Detect which cell encompasses the target text, then output its [X, Y] center coordinate. 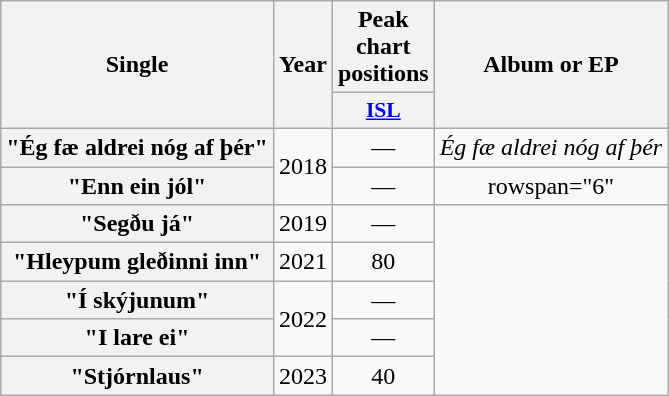
Ég fæ aldrei nóg af þér [551, 147]
"Stjórnlaus" [138, 376]
"I lare ei" [138, 338]
"Ég fæ aldrei nóg af þér" [138, 147]
2019 [302, 224]
80 [383, 262]
"Segðu já" [138, 224]
rowspan="6" [551, 185]
"Enn ein jól" [138, 185]
"Hleypum gleðinni inn" [138, 262]
Year [302, 65]
"Í skýjunum" [138, 300]
2021 [302, 262]
Single [138, 65]
Peak chart positions [383, 47]
2022 [302, 319]
Album or EP [551, 65]
2018 [302, 166]
2023 [302, 376]
40 [383, 376]
ISL [383, 111]
